Identify which cell holds the provided text, then report its [x, y] central coordinate. 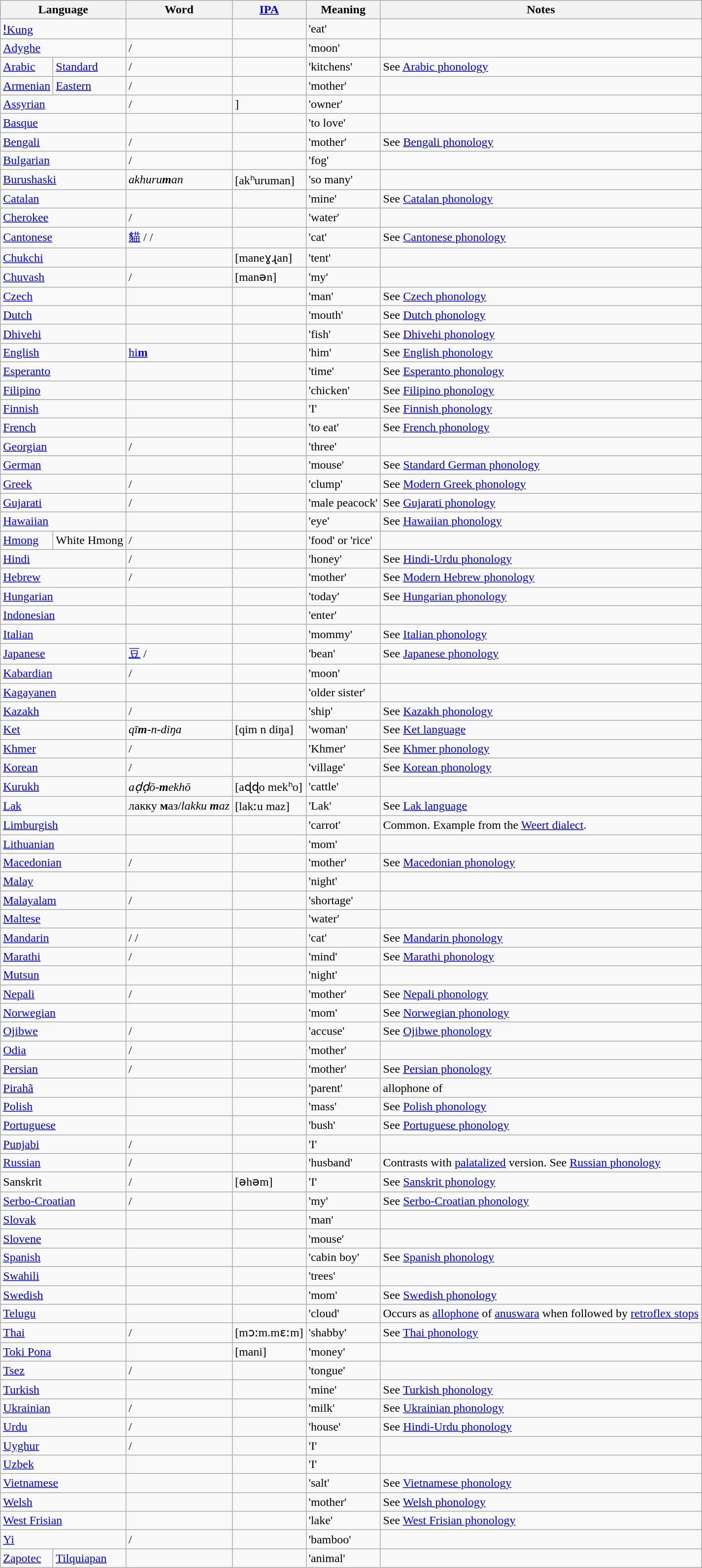
Uyghur [63, 1445]
Ojibwe [63, 1031]
See Italian phonology [541, 634]
Hungarian [63, 596]
See Standard German phonology [541, 465]
Nepali [63, 994]
Slovak [63, 1220]
'ship' [343, 711]
Portuguese [63, 1125]
Tsez [63, 1370]
Uzbek [63, 1465]
Serbo-Croatian [63, 1201]
English [63, 352]
Dutch [63, 315]
'carrot' [343, 825]
'him' [343, 352]
'eye' [343, 521]
Hindi [63, 559]
Hawaiian [63, 521]
See Ojibwe phonology [541, 1031]
Persian [63, 1069]
See Mandarin phonology [541, 938]
Basque [63, 123]
Cantonese [63, 238]
See Nepali phonology [541, 994]
'bamboo' [343, 1539]
Urdu [63, 1427]
'three' [343, 446]
aḍḍō-mekhō [179, 786]
Yi [63, 1539]
West Frisian [63, 1521]
Odia [63, 1050]
Khmer [63, 749]
Marathi [63, 956]
'village' [343, 767]
'mind' [343, 956]
Catalan [63, 199]
豆 / [179, 653]
Adyghe [63, 48]
'mouth' [343, 315]
Italian [63, 634]
Polish [63, 1106]
See Dutch phonology [541, 315]
See Serbo-Croatian phonology [541, 1201]
Cherokee [63, 217]
Arabic [27, 67]
allophone of [541, 1088]
Word [179, 10]
See Finnish phonology [541, 409]
'fog' [343, 161]
Lak [63, 806]
'so many' [343, 180]
'bush' [343, 1125]
'lake' [343, 1521]
See Vietnamese phonology [541, 1483]
Eastern [90, 85]
Russian [63, 1163]
See Arabic phonology [541, 67]
See French phonology [541, 428]
'time' [343, 371]
See Kazakh phonology [541, 711]
akhuruman [179, 180]
See Modern Greek phonology [541, 484]
Chukchi [63, 258]
See Marathi phonology [541, 956]
'Lak' [343, 806]
See Portuguese phonology [541, 1125]
See Korean phonology [541, 767]
See Welsh phonology [541, 1502]
'owner' [343, 104]
Gujarati [63, 503]
See Modern Hebrew phonology [541, 578]
Thai [63, 1333]
'clump' [343, 484]
Bengali [63, 142]
Toki Pona [63, 1352]
Contrasts with palatalized version. See Russian phonology [541, 1163]
Burushaski [63, 180]
Armenian [27, 85]
'today' [343, 596]
'animal' [343, 1558]
Filipino [63, 390]
'bean' [343, 653]
'accuse' [343, 1031]
Japanese [63, 653]
Common. Example from the Weert dialect. [541, 825]
лакку маз/lakku maz [179, 806]
Kagayanen [63, 692]
Hebrew [63, 578]
Vietnamese [63, 1483]
'parent' [343, 1088]
Pirahã [63, 1088]
[əhəm] [269, 1182]
Korean [63, 767]
Zapotec [27, 1558]
Kurukh [63, 786]
See Ukrainian phonology [541, 1408]
ǃKung [63, 29]
貓 / / [179, 238]
Ukrainian [63, 1408]
Swedish [63, 1295]
Dhivehi [63, 334]
Punjabi [63, 1144]
Telugu [63, 1314]
qīm-n-diŋa [179, 730]
Limburgish [63, 825]
Notes [541, 10]
See Lak language [541, 806]
Georgian [63, 446]
'food' or 'rice' [343, 540]
Turkish [63, 1389]
Malay [63, 882]
Slovene [63, 1238]
See Hungarian phonology [541, 596]
See Gujarati phonology [541, 503]
him [179, 352]
[akʰuruman] [269, 180]
'tongue' [343, 1370]
See Ket language [541, 730]
'woman' [343, 730]
Swahili [63, 1276]
Mandarin [63, 938]
See Khmer phonology [541, 749]
'fish' [343, 334]
Norwegian [63, 1013]
Kabardian [63, 674]
'to love' [343, 123]
See Dhivehi phonology [541, 334]
'mommy' [343, 634]
See Macedonian phonology [541, 863]
'shabby' [343, 1333]
See Swedish phonology [541, 1295]
'milk' [343, 1408]
German [63, 465]
See Polish phonology [541, 1106]
Chuvash [63, 277]
'cloud' [343, 1314]
Malayalam [63, 900]
See Thai phonology [541, 1333]
Ket [63, 730]
[mɔːm.mɛːm] [269, 1333]
White Hmong [90, 540]
Maltese [63, 919]
Bulgarian [63, 161]
[lakːu maz] [269, 806]
Sanskrit [63, 1182]
'kitchens' [343, 67]
Welsh [63, 1502]
Indonesian [63, 615]
Lithuanian [63, 844]
French [63, 428]
See Hawaiian phonology [541, 521]
See Catalan phonology [541, 199]
[mani] [269, 1352]
Standard [90, 67]
'honey' [343, 559]
'older sister' [343, 692]
Meaning [343, 10]
[qim n diŋa] [269, 730]
'salt' [343, 1483]
'money' [343, 1352]
[maneɣɻan] [269, 258]
Tilquiapan [90, 1558]
'cabin boy' [343, 1257]
See Sanskrit phonology [541, 1182]
See Persian phonology [541, 1069]
'Khmer' [343, 749]
'enter' [343, 615]
Macedonian [63, 863]
'cattle' [343, 786]
'eat' [343, 29]
Esperanto [63, 371]
Kazakh [63, 711]
'house' [343, 1427]
See Bengali phonology [541, 142]
See Spanish phonology [541, 1257]
'shortage' [343, 900]
See Japanese phonology [541, 653]
[aɖɖo mekʰo] [269, 786]
Language [63, 10]
See West Frisian phonology [541, 1521]
Mutsun [63, 975]
'mass' [343, 1106]
Hmong [27, 540]
'to eat' [343, 428]
See English phonology [541, 352]
Czech [63, 296]
'chicken' [343, 390]
'male peacock' [343, 503]
See Filipino phonology [541, 390]
'tent' [343, 258]
See Esperanto phonology [541, 371]
[manən] [269, 277]
] [269, 104]
See Cantonese phonology [541, 238]
Greek [63, 484]
Finnish [63, 409]
'trees' [343, 1276]
Occurs as allophone of anuswara when followed by retroflex stops [541, 1314]
IPA [269, 10]
Assyrian [63, 104]
See Czech phonology [541, 296]
See Norwegian phonology [541, 1013]
Spanish [63, 1257]
'husband' [343, 1163]
See Turkish phonology [541, 1389]
/ / [179, 938]
